Detect which cell encompasses the target text, then output its (X, Y) center coordinate. 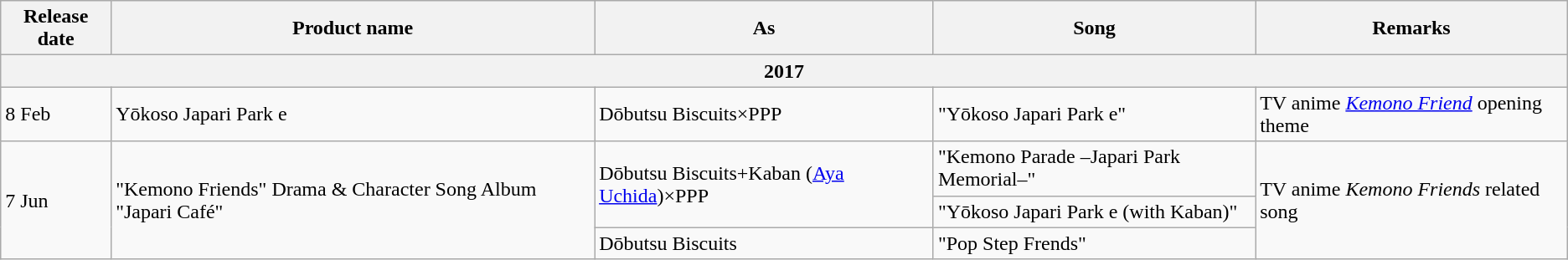
As (764, 28)
TV anime Kemono Friend opening theme (1412, 114)
"Kemono Friends" Drama & Character Song Album "Japari Café" (353, 201)
2017 (784, 71)
Product name (353, 28)
Dōbutsu Biscuits+Kaban (Aya Uchida)×PPP (764, 184)
Dōbutsu Biscuits (764, 243)
8 Feb (56, 114)
Release date (56, 28)
"Yōkoso Japari Park e (with Kaban)" (1094, 212)
TV anime Kemono Friends related song (1412, 201)
Dōbutsu Biscuits×PPP (764, 114)
Song (1094, 28)
Remarks (1412, 28)
"Kemono Parade –Japari Park Memorial–" (1094, 169)
7 Jun (56, 201)
Yōkoso Japari Park e (353, 114)
"Yōkoso Japari Park e" (1094, 114)
"Pop Step Frends" (1094, 243)
